Detect which cell encompasses the target text, then output its [x, y] center coordinate. 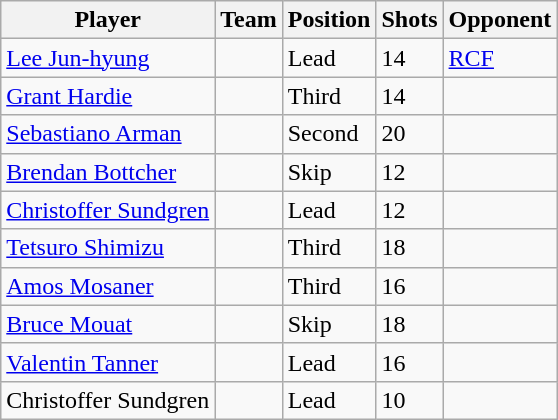
Shots [410, 20]
Position [329, 20]
Player [108, 20]
Second [329, 134]
20 [410, 134]
Tetsuro Shimizu [108, 248]
10 [410, 400]
Valentin Tanner [108, 362]
Bruce Mouat [108, 324]
Team [249, 20]
Amos Mosaner [108, 286]
Opponent [500, 20]
Grant Hardie [108, 96]
RCF [500, 58]
Brendan Bottcher [108, 172]
Sebastiano Arman [108, 134]
Lee Jun-hyung [108, 58]
